Return the [X, Y] coordinate for the center point of the cell that contains the specified text.  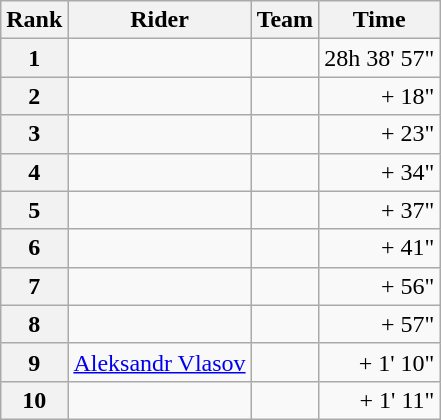
+ 1' 11" [380, 400]
5 [34, 210]
Rank [34, 20]
Rider [160, 20]
9 [34, 362]
1 [34, 58]
+ 57" [380, 324]
+ 37" [380, 210]
+ 18" [380, 96]
4 [34, 172]
8 [34, 324]
Team [285, 20]
7 [34, 286]
+ 56" [380, 286]
2 [34, 96]
6 [34, 248]
+ 1' 10" [380, 362]
Time [380, 20]
+ 23" [380, 134]
10 [34, 400]
3 [34, 134]
Aleksandr Vlasov [160, 362]
+ 34" [380, 172]
+ 41" [380, 248]
28h 38' 57" [380, 58]
